Output the [X, Y] coordinate of the center of the cell containing the given text.  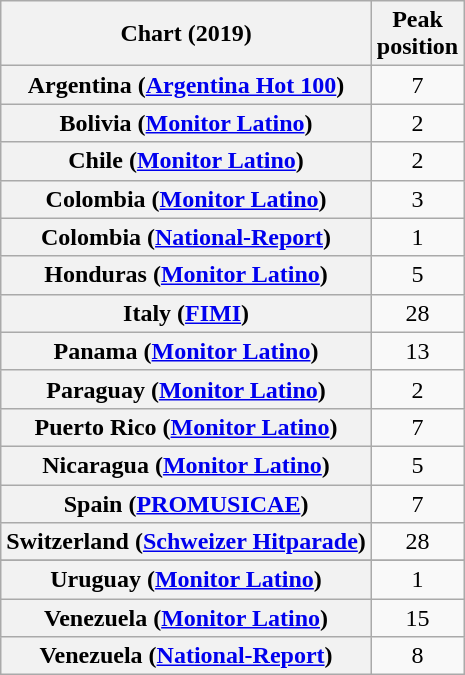
Switzerland (Schweizer Hitparade) [186, 542]
Bolivia (Monitor Latino) [186, 123]
Colombia (Monitor Latino) [186, 199]
Chart (2019) [186, 34]
15 [417, 618]
3 [417, 199]
Panama (Monitor Latino) [186, 351]
Chile (Monitor Latino) [186, 161]
Paraguay (Monitor Latino) [186, 389]
Honduras (Monitor Latino) [186, 275]
Peakposition [417, 34]
Argentina (Argentina Hot 100) [186, 85]
Puerto Rico (Monitor Latino) [186, 427]
13 [417, 351]
Spain (PROMUSICAE) [186, 503]
Venezuela (Monitor Latino) [186, 618]
Venezuela (National-Report) [186, 656]
8 [417, 656]
Nicaragua (Monitor Latino) [186, 465]
Italy (FIMI) [186, 313]
Colombia (National-Report) [186, 237]
Uruguay (Monitor Latino) [186, 580]
